Return [X, Y] of the center of cell containing provided text 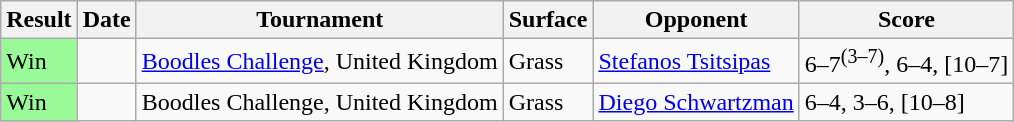
Opponent [696, 20]
Surface [548, 20]
Date [106, 20]
Tournament [320, 20]
6–7(3–7), 6–4, [10–7] [906, 62]
Result [39, 20]
6–4, 3–6, [10–8] [906, 102]
Diego Schwartzman [696, 102]
Score [906, 20]
Stefanos Tsitsipas [696, 62]
